From the cell containing the given text, extract its center point as (x, y) coordinate. 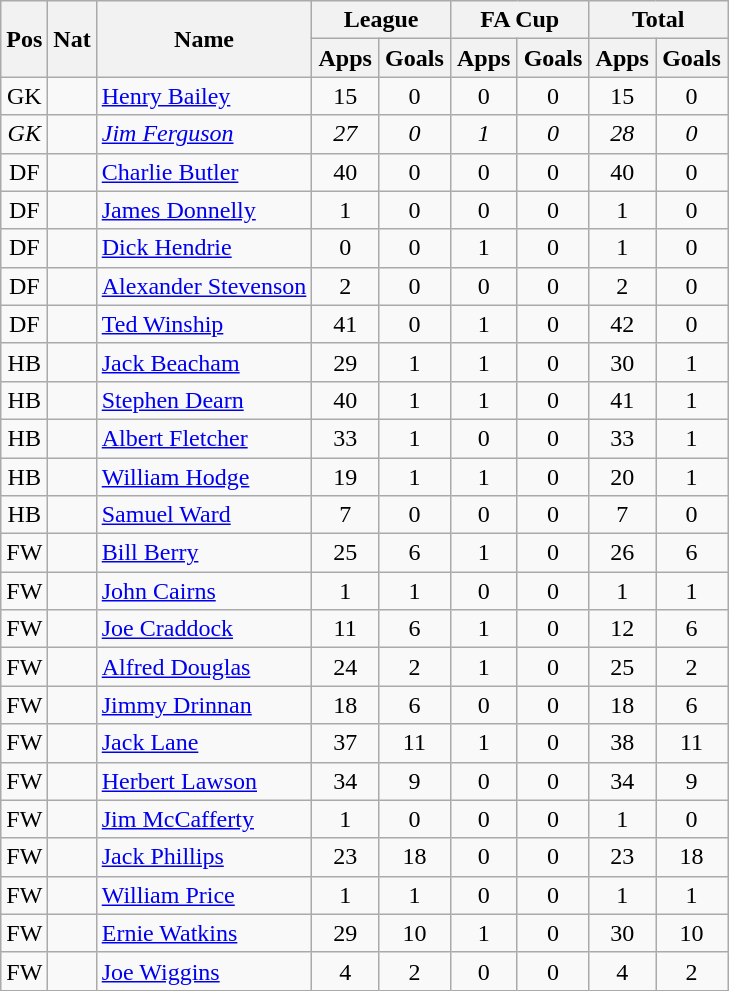
38 (622, 743)
Bill Berry (204, 553)
Charlie Butler (204, 172)
Jim Ferguson (204, 134)
Albert Fletcher (204, 438)
Ernie Watkins (204, 933)
Pos (24, 39)
Jimmy Drinnan (204, 705)
Herbert Lawson (204, 781)
Stephen Dearn (204, 400)
William Price (204, 895)
27 (346, 134)
20 (622, 477)
37 (346, 743)
Name (204, 39)
Ted Winship (204, 324)
Alfred Douglas (204, 667)
FA Cup (520, 20)
Henry Bailey (204, 96)
19 (346, 477)
Jack Phillips (204, 857)
28 (622, 134)
Dick Hendrie (204, 248)
26 (622, 553)
Jack Beacham (204, 362)
William Hodge (204, 477)
James Donnelly (204, 210)
Samuel Ward (204, 515)
12 (622, 629)
Jack Lane (204, 743)
Alexander Stevenson (204, 286)
Joe Craddock (204, 629)
Nat (72, 39)
Joe Wiggins (204, 971)
League (382, 20)
John Cairns (204, 591)
42 (622, 324)
Total (658, 20)
Jim McCafferty (204, 819)
24 (346, 667)
